For the text-containing cell, return its midpoint in [X, Y] coordinate format. 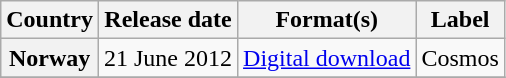
Label [460, 20]
21 June 2012 [168, 58]
Release date [168, 20]
Country [50, 20]
Format(s) [327, 20]
Digital download [327, 58]
Norway [50, 58]
Cosmos [460, 58]
